Find where the given text appears and provide that cell's center as (X, Y) coordinate. 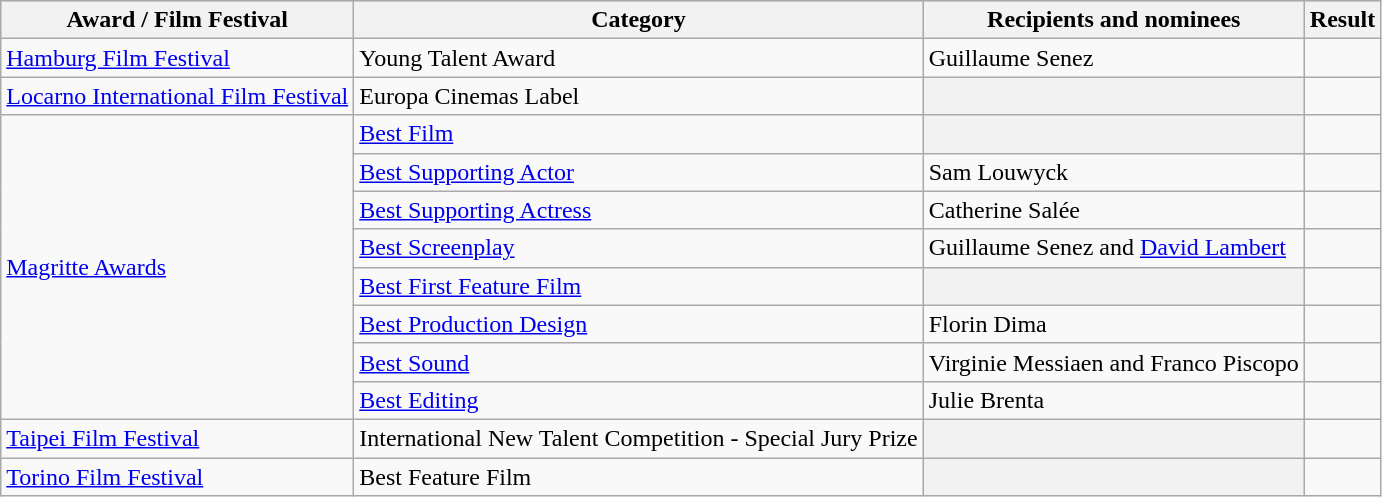
Best Supporting Actress (638, 210)
Europa Cinemas Label (638, 96)
Torino Film Festival (178, 477)
Catherine Salée (1114, 210)
Taipei Film Festival (178, 438)
Recipients and nominees (1114, 20)
Best Screenplay (638, 248)
Guillaume Senez and David Lambert (1114, 248)
Best Sound (638, 362)
Guillaume Senez (1114, 58)
Best Film (638, 134)
Best Editing (638, 400)
Best Feature Film (638, 477)
Category (638, 20)
Hamburg Film Festival (178, 58)
International New Talent Competition - Special Jury Prize (638, 438)
Virginie Messiaen and Franco Piscopo (1114, 362)
Award / Film Festival (178, 20)
Locarno International Film Festival (178, 96)
Best First Feature Film (638, 286)
Florin Dima (1114, 324)
Sam Louwyck (1114, 172)
Result (1342, 20)
Best Production Design (638, 324)
Best Supporting Actor (638, 172)
Young Talent Award (638, 58)
Julie Brenta (1114, 400)
Magritte Awards (178, 267)
